Capture the cell that displays the provided text and extract its (X, Y) central coordinate. 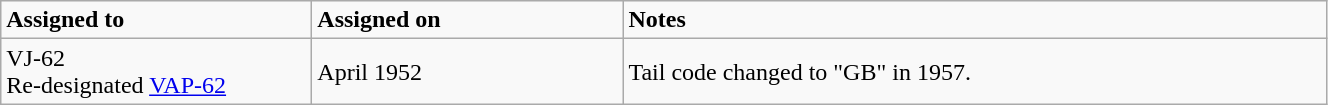
Assigned on (468, 20)
Assigned to (156, 20)
Notes (975, 20)
April 1952 (468, 72)
Tail code changed to "GB" in 1957. (975, 72)
VJ-62Re-designated VAP-62 (156, 72)
